Search for the cell housing the specified text and yield its [x, y] center coordinate. 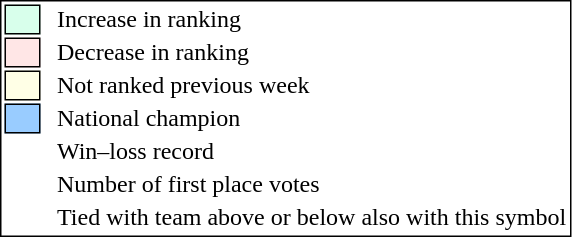
Number of first place votes [312, 185]
Tied with team above or below also with this symbol [312, 217]
Decrease in ranking [312, 53]
National champion [312, 119]
Increase in ranking [312, 19]
Win–loss record [312, 151]
Not ranked previous week [312, 85]
